Extract the (X, Y) coordinate from the center of the cell holding the provided text.  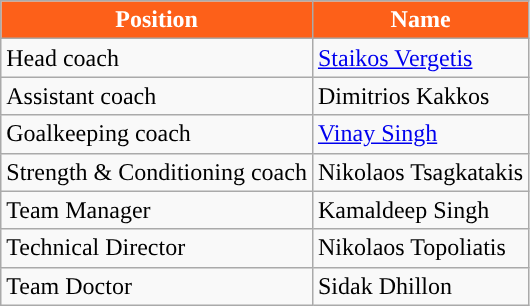
Vinay Singh (420, 134)
Kamaldeep Singh (420, 210)
Technical Director (157, 248)
Sidak Dhillon (420, 286)
Dimitrios Kakkos (420, 96)
Position (157, 20)
Strength & Conditioning coach (157, 172)
Team Manager (157, 210)
Assistant coach (157, 96)
Goalkeeping coach (157, 134)
Name (420, 20)
Team Doctor (157, 286)
Head coach (157, 58)
Staikos Vergetis (420, 58)
Nikolaos Topoliatis (420, 248)
Nikolaos Tsagkatakis (420, 172)
